Locate the cell with the specified text and output its (X, Y) center coordinate. 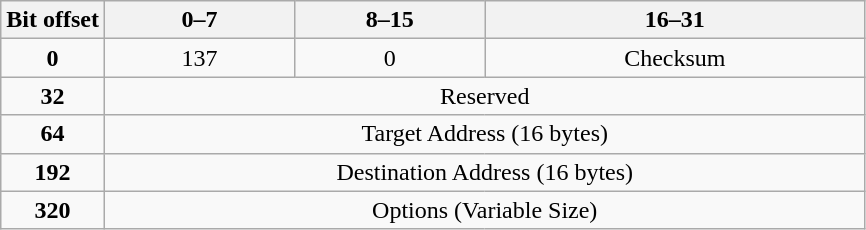
16–31 (675, 20)
Options (Variable Size) (484, 210)
137 (199, 58)
32 (53, 96)
Destination Address (16 bytes) (484, 172)
Checksum (675, 58)
Bit offset (53, 20)
Target Address (16 bytes) (484, 134)
8–15 (390, 20)
64 (53, 134)
Reserved (484, 96)
192 (53, 172)
0–7 (199, 20)
320 (53, 210)
